Output the (X, Y) coordinate of the center of the cell containing the given text.  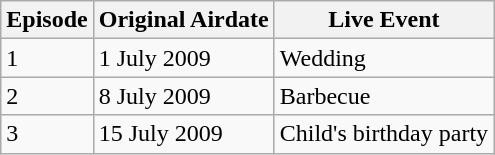
Live Event (384, 20)
8 July 2009 (184, 96)
Wedding (384, 58)
2 (47, 96)
Episode (47, 20)
15 July 2009 (184, 134)
1 July 2009 (184, 58)
Original Airdate (184, 20)
Barbecue (384, 96)
Child's birthday party (384, 134)
1 (47, 58)
3 (47, 134)
